Determine the (x, y) coordinate at the center of the cell enclosing the given text.  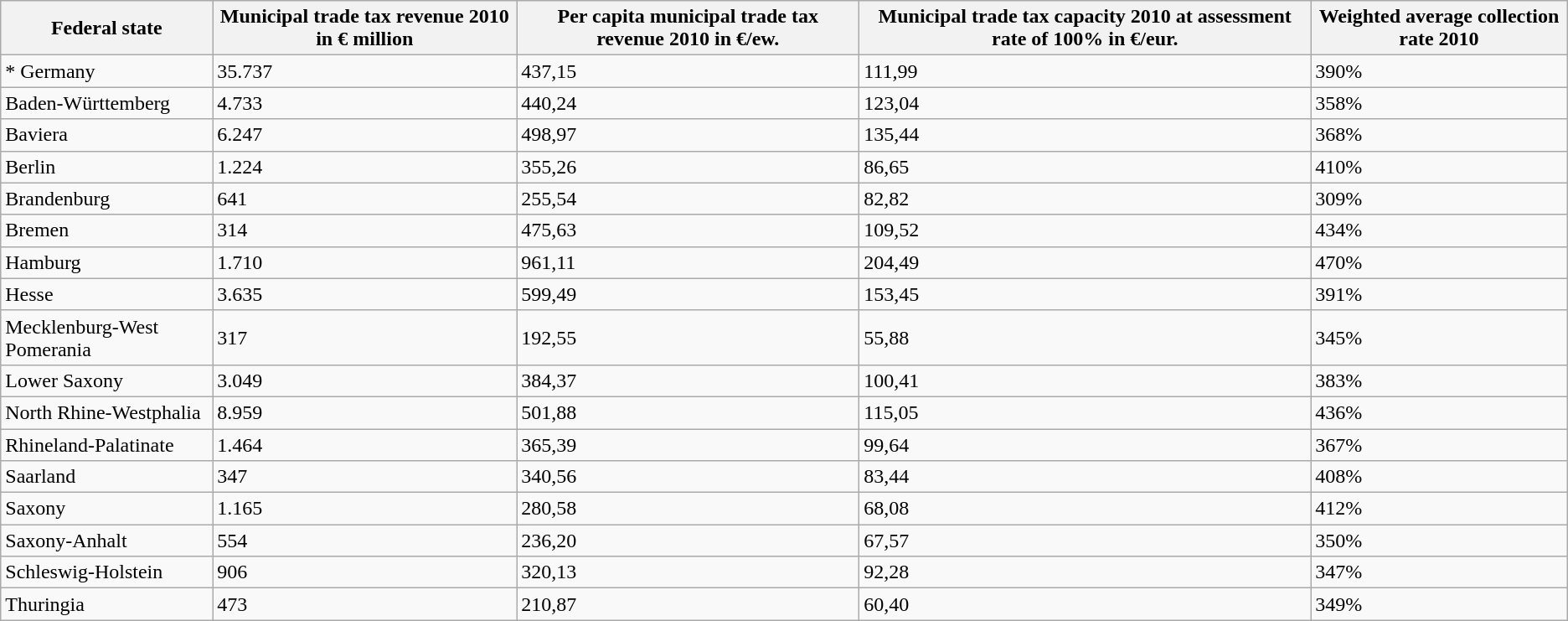
153,45 (1086, 294)
Federal state (107, 28)
123,04 (1086, 103)
1.224 (365, 167)
Schleswig-Holstein (107, 572)
347% (1439, 572)
86,65 (1086, 167)
99,64 (1086, 445)
391% (1439, 294)
320,13 (689, 572)
82,82 (1086, 199)
314 (365, 230)
475,63 (689, 230)
368% (1439, 135)
67,57 (1086, 541)
501,88 (689, 412)
961,11 (689, 262)
Lower Saxony (107, 380)
349% (1439, 604)
55,88 (1086, 337)
210,87 (689, 604)
Saarland (107, 477)
340,56 (689, 477)
434% (1439, 230)
Rhineland-Palatinate (107, 445)
410% (1439, 167)
473 (365, 604)
3.049 (365, 380)
437,15 (689, 71)
Saxony-Anhalt (107, 541)
35.737 (365, 71)
355,26 (689, 167)
255,54 (689, 199)
309% (1439, 199)
83,44 (1086, 477)
Mecklenburg-West Pomerania (107, 337)
384,37 (689, 380)
192,55 (689, 337)
* Germany (107, 71)
Berlin (107, 167)
68,08 (1086, 509)
358% (1439, 103)
6.247 (365, 135)
111,99 (1086, 71)
North Rhine-Westphalia (107, 412)
498,97 (689, 135)
347 (365, 477)
350% (1439, 541)
1.464 (365, 445)
3.635 (365, 294)
100,41 (1086, 380)
Bremen (107, 230)
Thuringia (107, 604)
367% (1439, 445)
236,20 (689, 541)
412% (1439, 509)
1.710 (365, 262)
Municipal trade tax revenue 2010 in € million (365, 28)
436% (1439, 412)
92,28 (1086, 572)
470% (1439, 262)
641 (365, 199)
204,49 (1086, 262)
Hamburg (107, 262)
Brandenburg (107, 199)
440,24 (689, 103)
135,44 (1086, 135)
Saxony (107, 509)
4.733 (365, 103)
1.165 (365, 509)
Baden-Württemberg (107, 103)
554 (365, 541)
109,52 (1086, 230)
365,39 (689, 445)
Baviera (107, 135)
906 (365, 572)
599,49 (689, 294)
Hesse (107, 294)
390% (1439, 71)
317 (365, 337)
Per capita municipal trade tax revenue 2010 in €/ew. (689, 28)
115,05 (1086, 412)
60,40 (1086, 604)
383% (1439, 380)
408% (1439, 477)
Municipal trade tax capacity 2010 at assessment rate of 100% in €/eur. (1086, 28)
280,58 (689, 509)
345% (1439, 337)
8.959 (365, 412)
Weighted average collection rate 2010 (1439, 28)
